Extract the (X, Y) coordinate from the center of the cell holding the provided text.  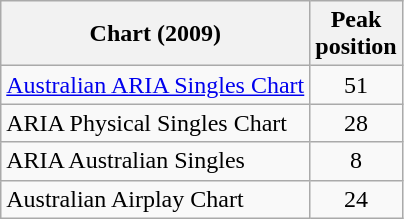
ARIA Physical Singles Chart (156, 123)
28 (356, 123)
Peak position (356, 34)
ARIA Australian Singles (156, 161)
8 (356, 161)
Australian Airplay Chart (156, 199)
Chart (2009) (156, 34)
51 (356, 85)
24 (356, 199)
Australian ARIA Singles Chart (156, 85)
